Identify which cell holds the provided text, then report its [X, Y] central coordinate. 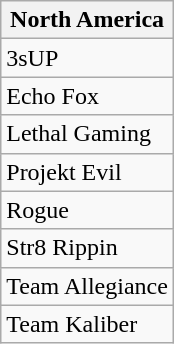
Lethal Gaming [88, 134]
Str8 Rippin [88, 248]
Projekt Evil [88, 172]
Team Kaliber [88, 324]
Team Allegiance [88, 286]
Echo Fox [88, 96]
North America [88, 20]
3sUP [88, 58]
Rogue [88, 210]
